Determine the (x, y) coordinate at the center of the cell enclosing the given text.  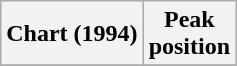
Chart (1994) (72, 34)
Peakposition (189, 34)
